Locate the cell with the specified text and output its (x, y) center coordinate. 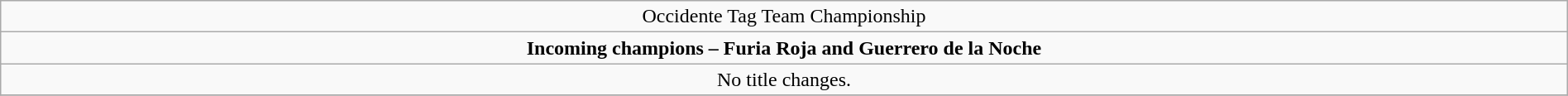
Incoming champions – Furia Roja and Guerrero de la Noche (784, 48)
Occidente Tag Team Championship (784, 17)
No title changes. (784, 79)
